Provide the (X, Y) coordinate of the cell's center where the given text is located.  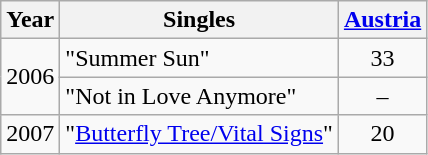
2007 (30, 134)
"Not in Love Anymore" (200, 96)
33 (382, 58)
2006 (30, 77)
Austria (382, 20)
– (382, 96)
"Butterfly Tree/Vital Signs" (200, 134)
Year (30, 20)
Singles (200, 20)
20 (382, 134)
"Summer Sun" (200, 58)
